Return [x, y] of the center of cell containing provided text 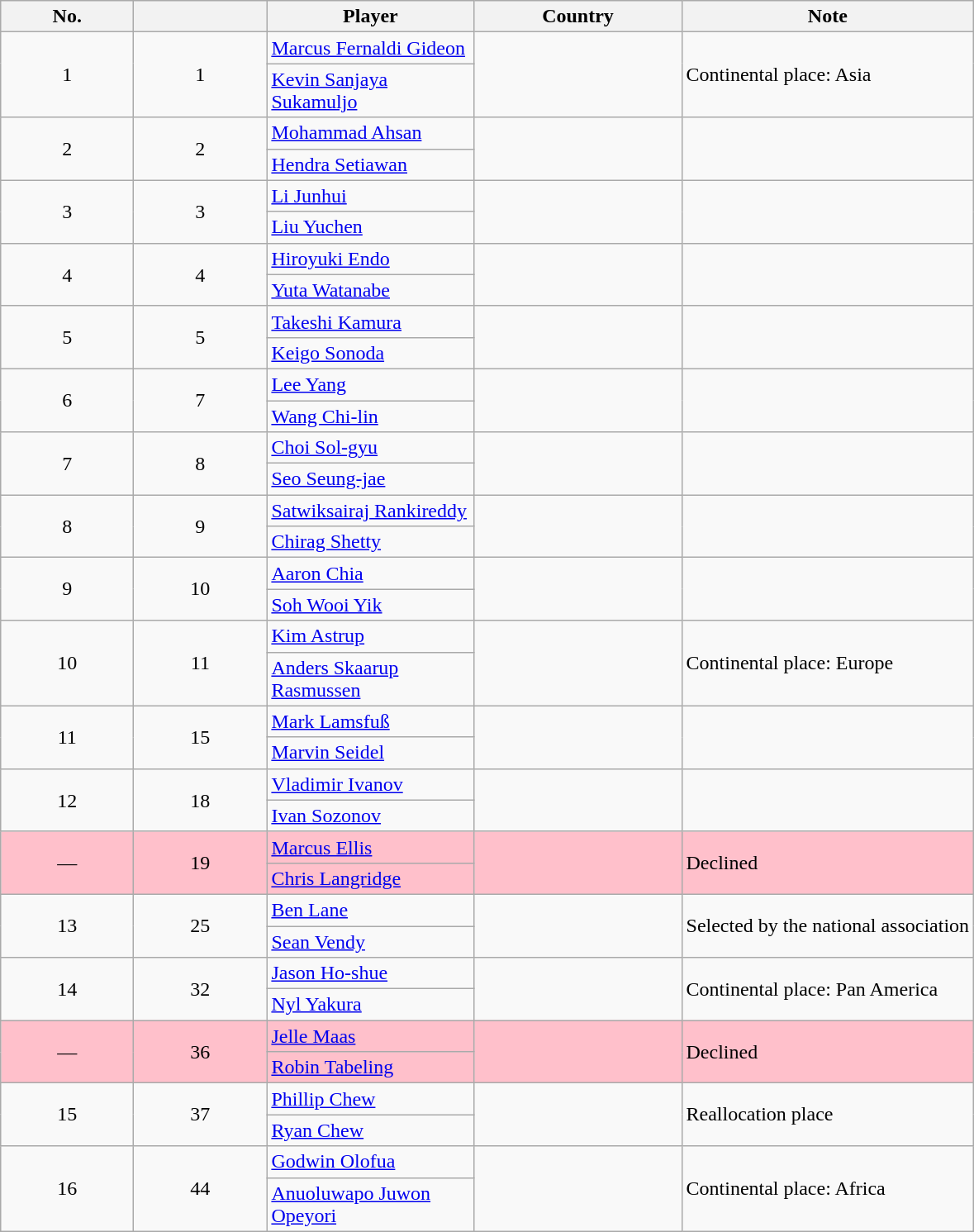
Chris Langridge [370, 878]
6 [68, 400]
Li Junhui [370, 196]
Continental place: Africa [828, 1188]
Ryan Chew [370, 1130]
Aaron Chia [370, 573]
Lee Yang [370, 384]
44 [200, 1188]
Choi Sol-gyu [370, 448]
Marvin Seidel [370, 753]
Liu Yuchen [370, 227]
32 [200, 989]
Continental place: Pan America [828, 989]
Anuoluwapo Juwon Opeyori [370, 1205]
Note [828, 17]
Keigo Sonoda [370, 353]
Sean Vendy [370, 941]
Yuta Watanabe [370, 290]
19 [200, 863]
Reallocation place [828, 1115]
Continental place: Asia [828, 74]
Kim Astrup [370, 636]
25 [200, 925]
Chirag Shetty [370, 542]
Marcus Ellis [370, 847]
18 [200, 800]
Jelle Maas [370, 1036]
Nyl Yakura [370, 1005]
Takeshi Kamura [370, 321]
Mark Lamsfuß [370, 721]
Anders Skaarup Rasmussen [370, 679]
16 [68, 1188]
Robin Tabeling [370, 1068]
Player [370, 17]
Wang Chi-lin [370, 416]
Hiroyuki Endo [370, 259]
13 [68, 925]
Hendra Setiawan [370, 164]
Ben Lane [370, 910]
No. [68, 17]
Selected by the national association [828, 925]
Phillip Chew [370, 1099]
Continental place: Europe [828, 663]
Ivan Sozonov [370, 816]
12 [68, 800]
Soh Wooi Yik [370, 605]
Satwiksairaj Rankireddy [370, 511]
Seo Seung-jae [370, 479]
Godwin Olofua [370, 1162]
Kevin Sanjaya Sukamuljo [370, 91]
Jason Ho-shue [370, 973]
36 [200, 1052]
37 [200, 1115]
Mohammad Ahsan [370, 133]
14 [68, 989]
Vladimir Ivanov [370, 784]
Marcus Fernaldi Gideon [370, 48]
Country [578, 17]
